From the cell containing the given text, extract its center point as (X, Y) coordinate. 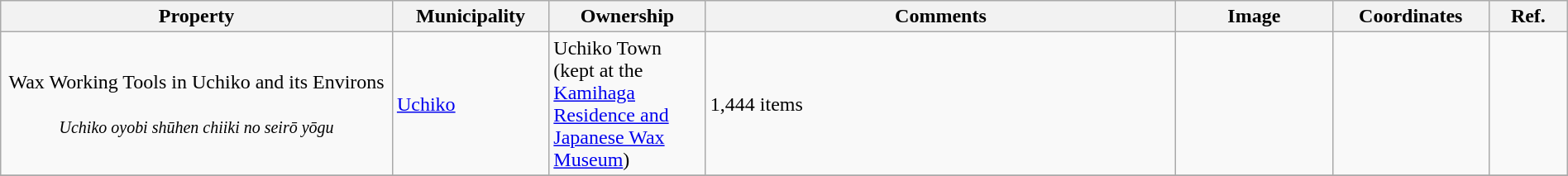
1,444 items (940, 104)
Municipality (470, 17)
Ref. (1528, 17)
Coordinates (1411, 17)
Wax Working Tools in Uchiko and its EnvironsUchiko oyobi shūhen chiiki no seirō yōgu (197, 104)
Property (197, 17)
Uchiko Town(kept at the Kamihaga Residence and Japanese Wax Museum) (627, 104)
Comments (940, 17)
Image (1254, 17)
Ownership (627, 17)
Uchiko (470, 104)
